Return [x, y] of the center of cell containing provided text 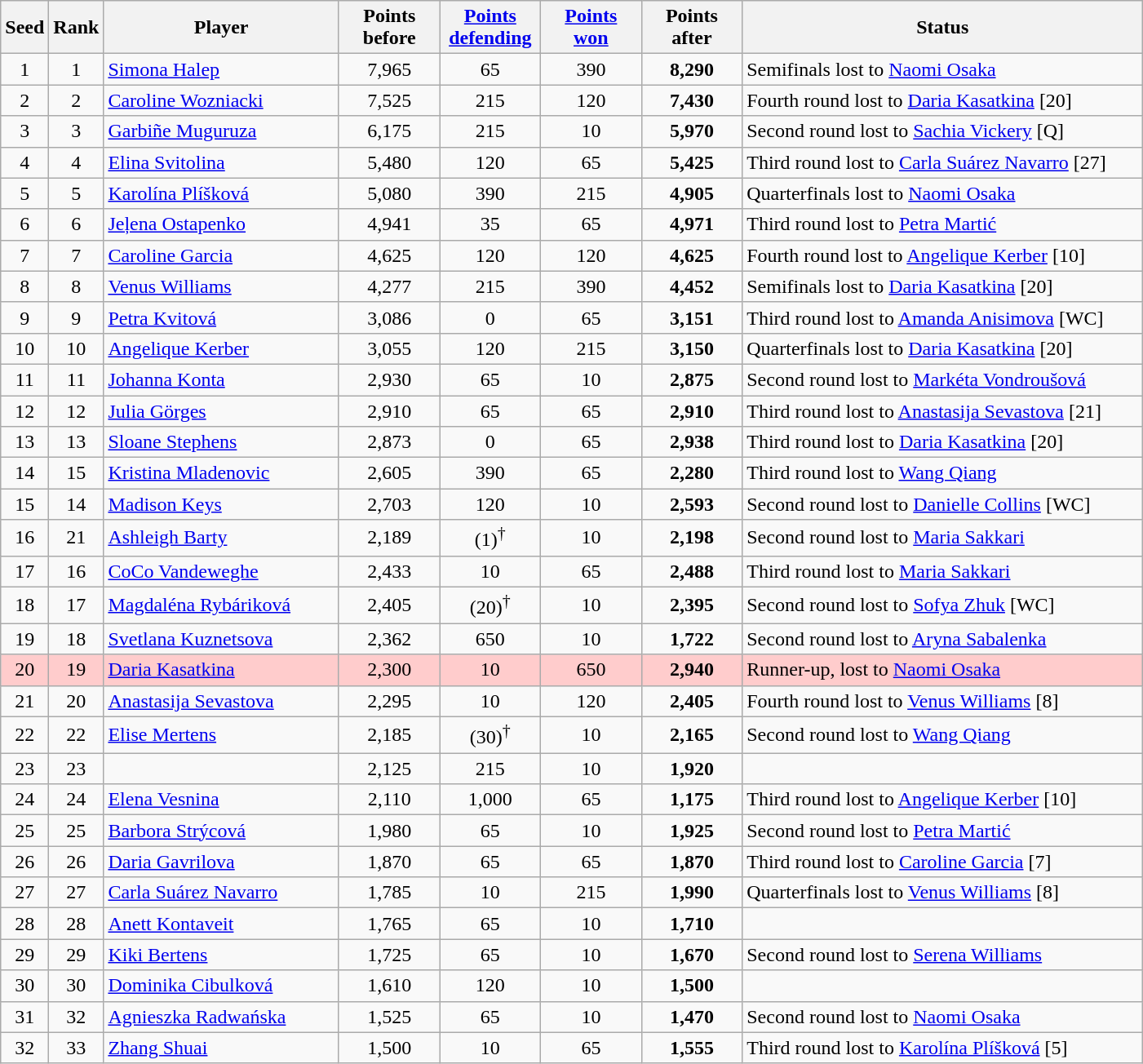
4,452 [692, 286]
Second round lost to Aryna Sabalenka [943, 639]
2,198 [692, 539]
1,610 [389, 986]
Karolína Plíšková [222, 193]
1,990 [692, 893]
2,295 [389, 701]
Carla Suárez Navarro [222, 893]
Third round lost to Maria Sakkari [943, 571]
35 [490, 224]
4,905 [692, 193]
Svetlana Kuznetsova [222, 639]
7,965 [389, 69]
Points defending [490, 28]
Petra Kvitová [222, 317]
2,125 [389, 769]
1,470 [692, 1017]
Ashleigh Barty [222, 539]
1,925 [692, 831]
Daria Kasatkina [222, 670]
Second round lost to Wang Qiang [943, 734]
Semifinals lost to Daria Kasatkina [20] [943, 286]
2,488 [692, 571]
Third round lost to Petra Martić [943, 224]
Semifinals lost to Naomi Osaka [943, 69]
Quarterfinals lost to Naomi Osaka [943, 193]
5,425 [692, 162]
Second round lost to Markéta Vondroušová [943, 379]
1,765 [389, 924]
2,395 [692, 605]
Points before [389, 28]
Runner-up, lost to Naomi Osaka [943, 670]
31 [24, 1017]
2,189 [389, 539]
Quarterfinals lost to Daria Kasatkina [20] [943, 348]
Johanna Konta [222, 379]
Third round lost to Amanda Anisimova [WC] [943, 317]
Caroline Wozniacki [222, 100]
Caroline Garcia [222, 255]
1,980 [389, 831]
1,785 [389, 893]
1,525 [389, 1017]
2,362 [389, 639]
7,525 [389, 100]
Madison Keys [222, 504]
1,000 [490, 800]
Status [943, 28]
Fourth round lost to Daria Kasatkina [20] [943, 100]
Second round lost to Sachia Vickery [Q] [943, 131]
(20)† [490, 605]
Fourth round lost to Angelique Kerber [10] [943, 255]
2,930 [389, 379]
5,480 [389, 162]
Dominika Cibulková [222, 986]
Third round lost to Karolína Plíšková [5] [943, 1048]
6,175 [389, 131]
Seed [24, 28]
5,970 [692, 131]
3,150 [692, 348]
Second round lost to Sofya Zhuk [WC] [943, 605]
Points after [692, 28]
Second round lost to Petra Martić [943, 831]
Elena Vesnina [222, 800]
Second round lost to Serena Williams [943, 955]
(30)† [490, 734]
2,165 [692, 734]
7,430 [692, 100]
8,290 [692, 69]
Points won [591, 28]
Angelique Kerber [222, 348]
4,941 [389, 224]
Fourth round lost to Venus Williams [8] [943, 701]
Elise Mertens [222, 734]
Magdaléna Rybáriková [222, 605]
1,920 [692, 769]
Second round lost to Naomi Osaka [943, 1017]
Barbora Strýcová [222, 831]
CoCo Vandeweghe [222, 571]
33 [77, 1048]
Simona Halep [222, 69]
4,277 [389, 286]
Elina Svitolina [222, 162]
Third round lost to Angelique Kerber [10] [943, 800]
Kristina Mladenovic [222, 473]
2,300 [389, 670]
(1)† [490, 539]
2,433 [389, 571]
Third round lost to Carla Suárez Navarro [27] [943, 162]
2,185 [389, 734]
3,086 [389, 317]
2,703 [389, 504]
Second round lost to Danielle Collins [WC] [943, 504]
2,938 [692, 442]
Zhang Shuai [222, 1048]
Third round lost to Daria Kasatkina [20] [943, 442]
4,971 [692, 224]
Sloane Stephens [222, 442]
1,175 [692, 800]
2,110 [389, 800]
5,080 [389, 193]
1,710 [692, 924]
2,940 [692, 670]
Kiki Bertens [222, 955]
2,873 [389, 442]
1,722 [692, 639]
3,055 [389, 348]
Quarterfinals lost to Venus Williams [8] [943, 893]
Player [222, 28]
Venus Williams [222, 286]
1,555 [692, 1048]
1,725 [389, 955]
2,280 [692, 473]
Jeļena Ostapenko [222, 224]
2,875 [692, 379]
3,151 [692, 317]
2,605 [389, 473]
Third round lost to Anastasija Sevastova [21] [943, 410]
1,670 [692, 955]
Daria Gavrilova [222, 862]
Anett Kontaveit [222, 924]
Second round lost to Maria Sakkari [943, 539]
Third round lost to Caroline Garcia [7] [943, 862]
Rank [77, 28]
Anastasija Sevastova [222, 701]
Garbiñe Muguruza [222, 131]
2,593 [692, 504]
Third round lost to Wang Qiang [943, 473]
Julia Görges [222, 410]
Agnieszka Radwańska [222, 1017]
